Search for the cell housing the specified text and yield its [X, Y] center coordinate. 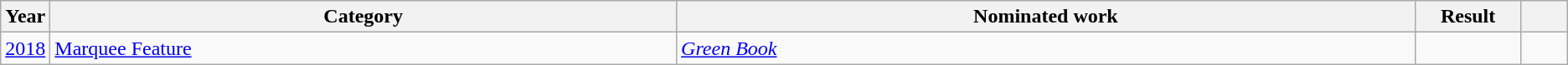
Green Book [1046, 48]
2018 [25, 48]
Nominated work [1046, 17]
Year [25, 17]
Result [1467, 17]
Marquee Feature [364, 48]
Category [364, 17]
